For the text-containing cell, return its midpoint in (x, y) coordinate format. 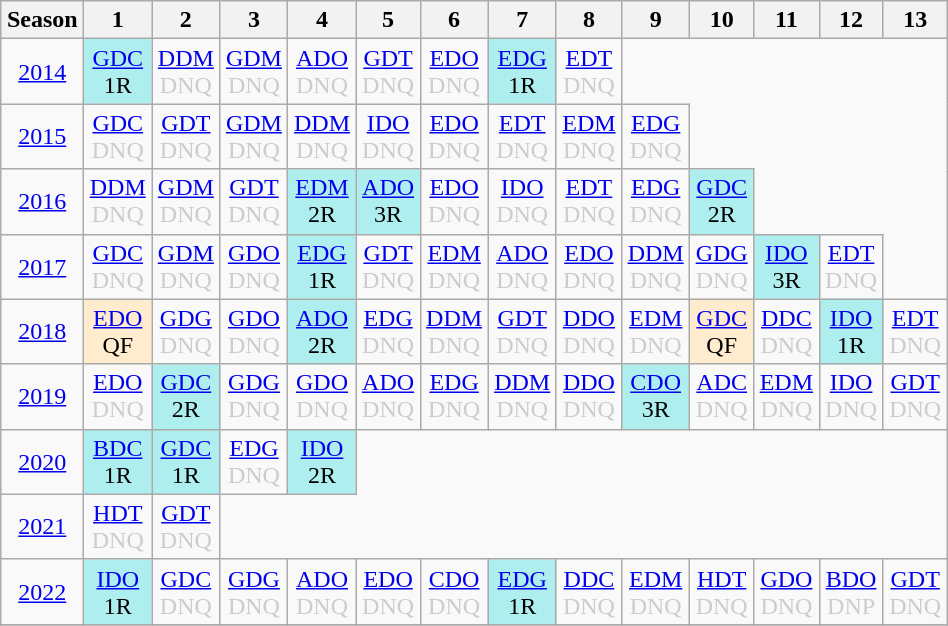
5 (388, 20)
EDM2R (322, 202)
EDOQF (118, 332)
BDODNP (851, 592)
13 (915, 20)
4 (322, 20)
2020 (42, 462)
2021 (42, 526)
2015 (42, 136)
1 (118, 20)
CDODNQ (454, 592)
2016 (42, 202)
IDO3R (786, 266)
BDC1R (118, 462)
8 (588, 20)
10 (722, 20)
IDO2R (322, 462)
2 (186, 20)
7 (522, 20)
ADO2R (322, 332)
6 (454, 20)
Season (42, 20)
3 (254, 20)
ADCDNQ (722, 396)
11 (786, 20)
2019 (42, 396)
2018 (42, 332)
2017 (42, 266)
CDO3R (656, 396)
12 (851, 20)
2014 (42, 72)
ADO3R (388, 202)
2022 (42, 592)
GDCQF (722, 332)
9 (656, 20)
